Find where the given text appears and provide that cell's center as (x, y) coordinate. 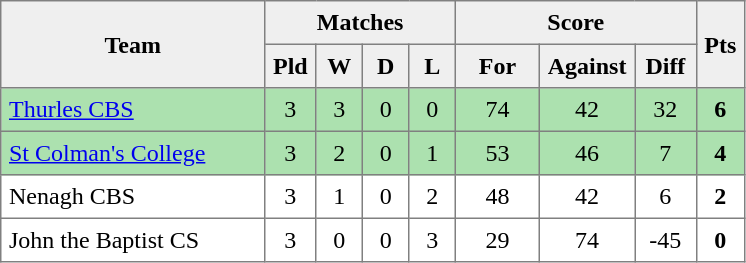
St Colman's College (133, 153)
32 (666, 110)
L (432, 66)
John the Baptist CS (133, 240)
Thurles CBS (133, 110)
Matches (360, 23)
29 (497, 240)
Score (576, 23)
Nenagh CBS (133, 197)
48 (497, 197)
Pts (720, 44)
Diff (666, 66)
Team (133, 44)
-45 (666, 240)
W (339, 66)
4 (720, 153)
Pld (290, 66)
53 (497, 153)
For (497, 66)
Against (586, 66)
D (385, 66)
46 (586, 153)
7 (666, 153)
